Locate the cell with the specified text and output its [x, y] center coordinate. 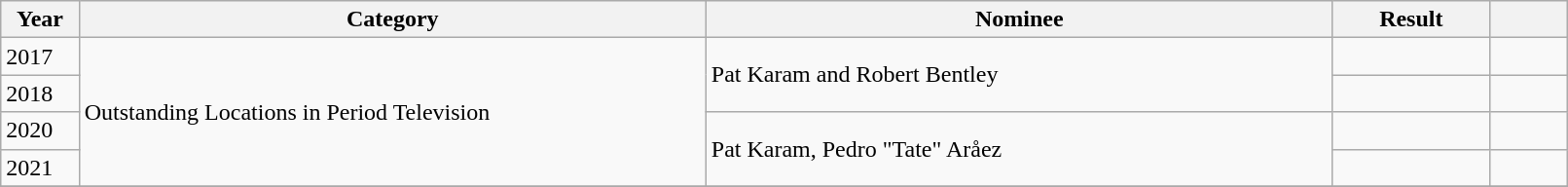
Year [40, 19]
Result [1411, 19]
2017 [40, 56]
Pat Karam and Robert Bentley [1019, 75]
2018 [40, 93]
Category [392, 19]
Outstanding Locations in Period Television [392, 112]
2020 [40, 131]
Pat Karam, Pedro "Tate" Aråez [1019, 149]
2021 [40, 168]
Nominee [1019, 19]
